Locate the cell with the specified text and output its (x, y) center coordinate. 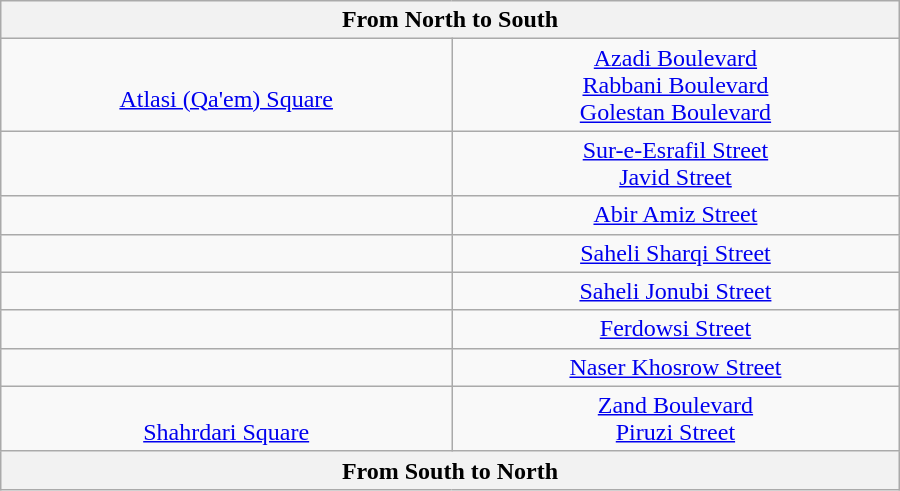
Azadi Boulevard Rabbani Boulevard Golestan Boulevard (676, 85)
Abir Amiz Street (676, 215)
From North to South (450, 20)
Saheli Jonubi Street (676, 291)
Zand Boulevard Piruzi Street (676, 418)
Atlasi (Qa'em) Square (226, 85)
From South to North (450, 470)
Sur-e-Esrafil Street Javid Street (676, 164)
Naser Khosrow Street (676, 367)
Ferdowsi Street (676, 329)
Saheli Sharqi Street (676, 253)
Shahrdari Square (226, 418)
